For the text-containing cell, return its midpoint in (X, Y) coordinate format. 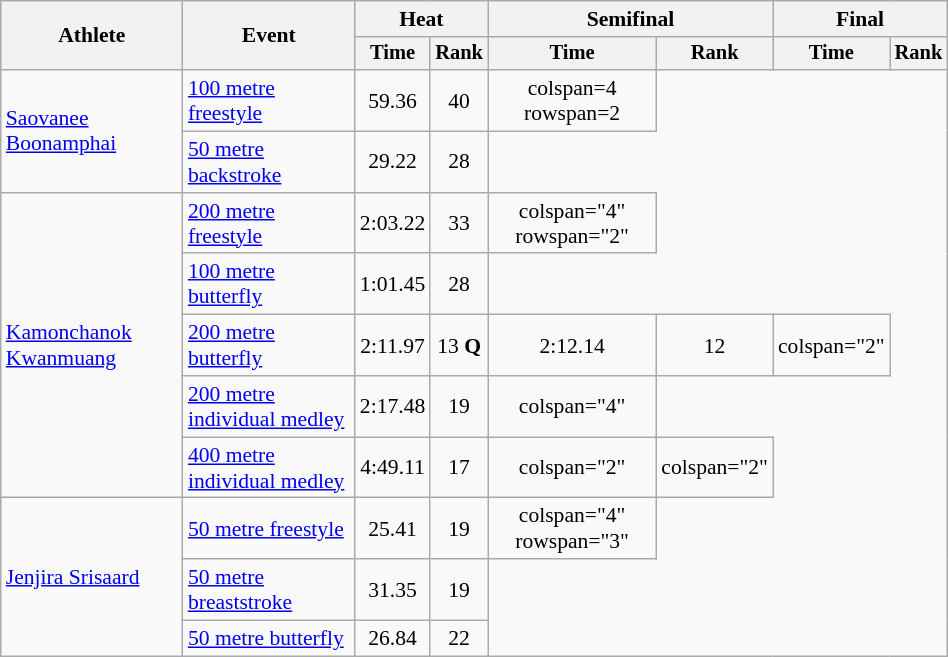
Heat (422, 19)
50 metre breaststroke (269, 590)
29.22 (392, 162)
Final (860, 19)
Event (269, 36)
2:17.48 (392, 406)
Semifinal (630, 19)
Saovanee Boonamphai (92, 131)
50 metre freestyle (269, 528)
59.36 (392, 100)
Athlete (92, 36)
40 (459, 100)
25.41 (392, 528)
Jenjira Srisaard (92, 577)
100 metre freestyle (269, 100)
100 metre butterfly (269, 284)
Kamonchanok Kwanmuang (92, 346)
12 (714, 346)
2:11.97 (392, 346)
50 metre backstroke (269, 162)
17 (459, 468)
200 metre butterfly (269, 346)
2:03.22 (392, 224)
2:12.14 (572, 346)
50 metre butterfly (269, 639)
colspan="4" rowspan="2" (572, 224)
200 metre freestyle (269, 224)
26.84 (392, 639)
4:49.11 (392, 468)
400 metre individual medley (269, 468)
colspan="4" rowspan="3" (572, 528)
33 (459, 224)
1:01.45 (392, 284)
31.35 (392, 590)
13 Q (459, 346)
colspan=4 rowspan=2 (572, 100)
colspan="4" (572, 406)
200 metre individual medley (269, 406)
22 (459, 639)
